Detect which cell encompasses the target text, then output its [X, Y] center coordinate. 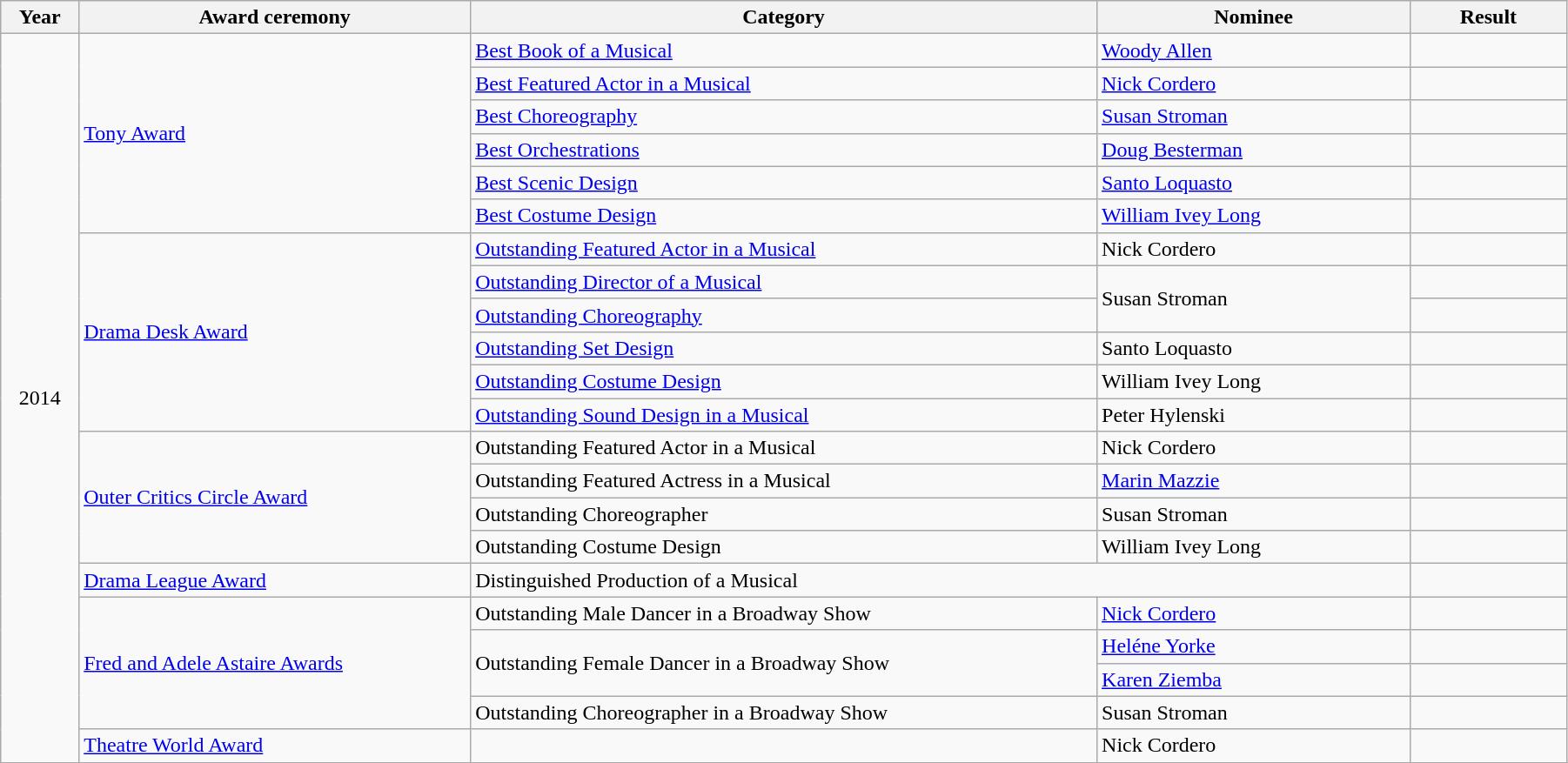
Award ceremony [275, 17]
Outstanding Featured Actress in a Musical [784, 481]
Drama League Award [275, 580]
Best Book of a Musical [784, 50]
Year [40, 17]
Fred and Adele Astaire Awards [275, 663]
Best Costume Design [784, 216]
Outstanding Male Dancer in a Broadway Show [784, 613]
Outer Critics Circle Award [275, 498]
Outstanding Director of a Musical [784, 282]
Best Scenic Design [784, 183]
Woody Allen [1254, 50]
Tony Award [275, 133]
Drama Desk Award [275, 331]
Heléne Yorke [1254, 646]
Doug Besterman [1254, 150]
Outstanding Sound Design in a Musical [784, 415]
Result [1488, 17]
Outstanding Female Dancer in a Broadway Show [784, 663]
Best Featured Actor in a Musical [784, 84]
2014 [40, 398]
Distinguished Production of a Musical [941, 580]
Marin Mazzie [1254, 481]
Best Orchestrations [784, 150]
Peter Hylenski [1254, 415]
Outstanding Choreographer in a Broadway Show [784, 713]
Outstanding Set Design [784, 348]
Outstanding Choreographer [784, 514]
Best Choreography [784, 117]
Theatre World Award [275, 746]
Category [784, 17]
Nominee [1254, 17]
Karen Ziemba [1254, 679]
Outstanding Choreography [784, 315]
